Scan for the cell matching the given text and deliver its [X, Y] coordinate at center. 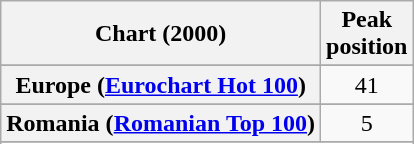
5 [367, 123]
Europe (Eurochart Hot 100) [161, 85]
Romania (Romanian Top 100) [161, 123]
Peakposition [367, 34]
Chart (2000) [161, 34]
41 [367, 85]
